Capture the cell that displays the provided text and extract its [X, Y] central coordinate. 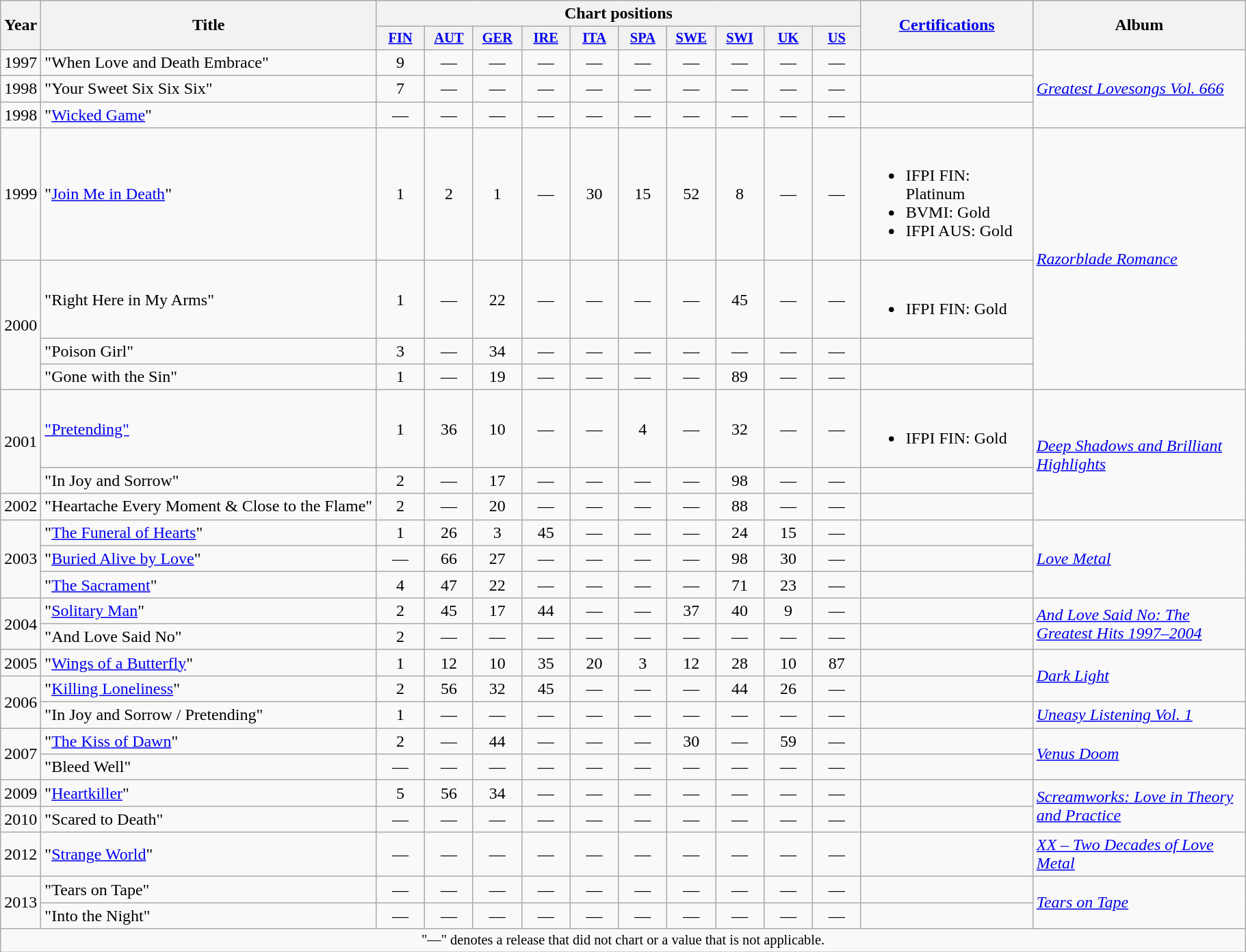
"Heartache Every Moment & Close to the Flame" [209, 506]
37 [691, 610]
8 [740, 194]
Dark Light [1139, 676]
"The Kiss of Dawn" [209, 741]
Tears on Tape [1139, 903]
FIN [401, 38]
28 [740, 662]
Greatest Lovesongs Vol. 666 [1139, 88]
2013 [21, 903]
US [836, 38]
2005 [21, 662]
"Gone with the Sin" [209, 377]
66 [449, 558]
Deep Shadows and Brilliant Highlights [1139, 454]
SPA [643, 38]
2003 [21, 558]
5 [401, 793]
"Solitary Man" [209, 610]
2009 [21, 793]
2007 [21, 754]
2006 [21, 702]
Screamworks: Love in Theory and Practice [1139, 806]
"—" denotes a release that did not chart or a value that is not applicable. [623, 940]
2010 [21, 819]
Year [21, 25]
"Heartkiller" [209, 793]
Chart positions [619, 14]
59 [788, 741]
AUT [449, 38]
"The Sacrament" [209, 584]
"Your Sweet Six Six Six" [209, 89]
"Killing Loneliness" [209, 689]
24 [740, 532]
"Strange World" [209, 854]
And Love Said No: The Greatest Hits 1997–2004 [1139, 623]
Certifications [947, 25]
Title [209, 25]
"The Funeral of Hearts" [209, 532]
"Wicked Game" [209, 115]
2000 [21, 326]
"Into the Night" [209, 916]
27 [497, 558]
"Right Here in My Arms" [209, 300]
7 [401, 89]
Venus Doom [1139, 754]
19 [497, 377]
2004 [21, 623]
"Poison Girl" [209, 351]
IFPI FIN: PlatinumBVMI: GoldIFPI AUS: Gold [947, 194]
"Tears on Tape" [209, 890]
ITA [594, 38]
1997 [21, 62]
2001 [21, 442]
"And Love Said No" [209, 636]
SWI [740, 38]
23 [788, 584]
89 [740, 377]
IRE [546, 38]
Love Metal [1139, 558]
"In Joy and Sorrow" [209, 480]
GER [497, 38]
Uneasy Listening Vol. 1 [1139, 715]
1999 [21, 194]
"Join Me in Death" [209, 194]
71 [740, 584]
40 [740, 610]
"When Love and Death Embrace" [209, 62]
36 [449, 428]
Album [1139, 25]
88 [740, 506]
UK [788, 38]
"Buried Alive by Love" [209, 558]
47 [449, 584]
35 [546, 662]
SWE [691, 38]
XX – Two Decades of Love Metal [1139, 854]
"Bleed Well" [209, 767]
2012 [21, 854]
"Wings of a Butterfly" [209, 662]
"Pretending" [209, 428]
2002 [21, 506]
87 [836, 662]
Razorblade Romance [1139, 259]
"Scared to Death" [209, 819]
52 [691, 194]
"In Joy and Sorrow / Pretending" [209, 715]
